Pinpoint the cell where the given text exists, returning its (X, Y) midpoint coordinate. 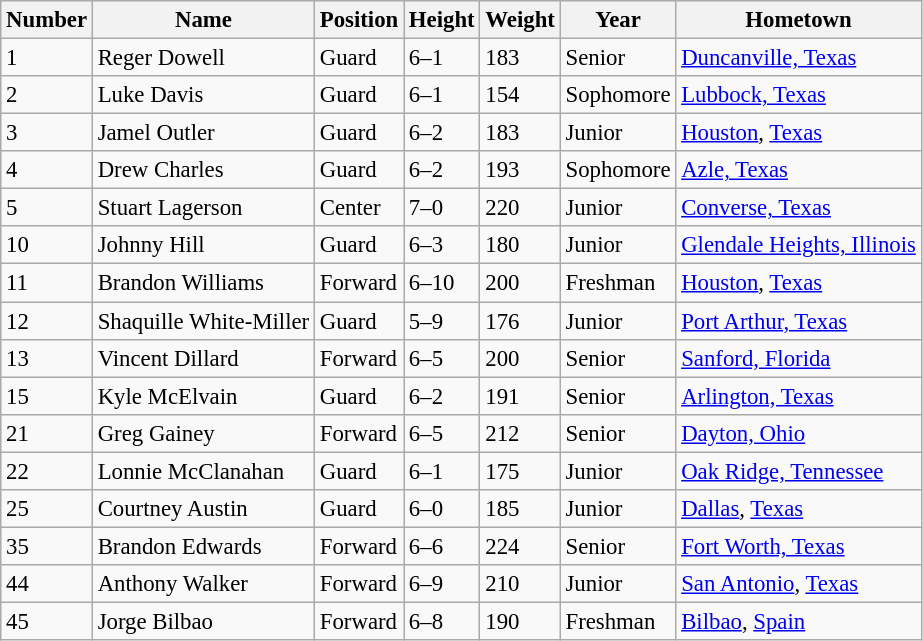
5–9 (442, 321)
212 (520, 433)
Drew Charles (203, 170)
Brandon Edwards (203, 546)
Anthony Walker (203, 584)
11 (47, 283)
180 (520, 245)
Stuart Lagerson (203, 208)
Brandon Williams (203, 283)
Vincent Dillard (203, 358)
185 (520, 509)
15 (47, 396)
6–6 (442, 546)
7–0 (442, 208)
175 (520, 471)
44 (47, 584)
4 (47, 170)
22 (47, 471)
190 (520, 621)
Height (442, 20)
35 (47, 546)
6–10 (442, 283)
45 (47, 621)
Lubbock, Texas (798, 95)
Position (358, 20)
5 (47, 208)
Dayton, Ohio (798, 433)
Weight (520, 20)
Jamel Outler (203, 133)
13 (47, 358)
Shaquille White-Miller (203, 321)
Port Arthur, Texas (798, 321)
Bilbao, Spain (798, 621)
Azle, Texas (798, 170)
Glendale Heights, Illinois (798, 245)
2 (47, 95)
10 (47, 245)
Arlington, Texas (798, 396)
6–8 (442, 621)
Year (618, 20)
Courtney Austin (203, 509)
Jorge Bilbao (203, 621)
1 (47, 58)
Reger Dowell (203, 58)
Greg Gainey (203, 433)
San Antonio, Texas (798, 584)
Duncanville, Texas (798, 58)
6–0 (442, 509)
220 (520, 208)
Oak Ridge, Tennessee (798, 471)
Converse, Texas (798, 208)
12 (47, 321)
21 (47, 433)
3 (47, 133)
Number (47, 20)
Fort Worth, Texas (798, 546)
Dallas, Texas (798, 509)
Hometown (798, 20)
6–3 (442, 245)
Center (358, 208)
Sanford, Florida (798, 358)
Name (203, 20)
Kyle McElvain (203, 396)
25 (47, 509)
224 (520, 546)
154 (520, 95)
191 (520, 396)
176 (520, 321)
Luke Davis (203, 95)
Johnny Hill (203, 245)
6–9 (442, 584)
193 (520, 170)
Lonnie McClanahan (203, 471)
210 (520, 584)
